Determine the (x, y) coordinate at the center of the cell enclosing the given text.  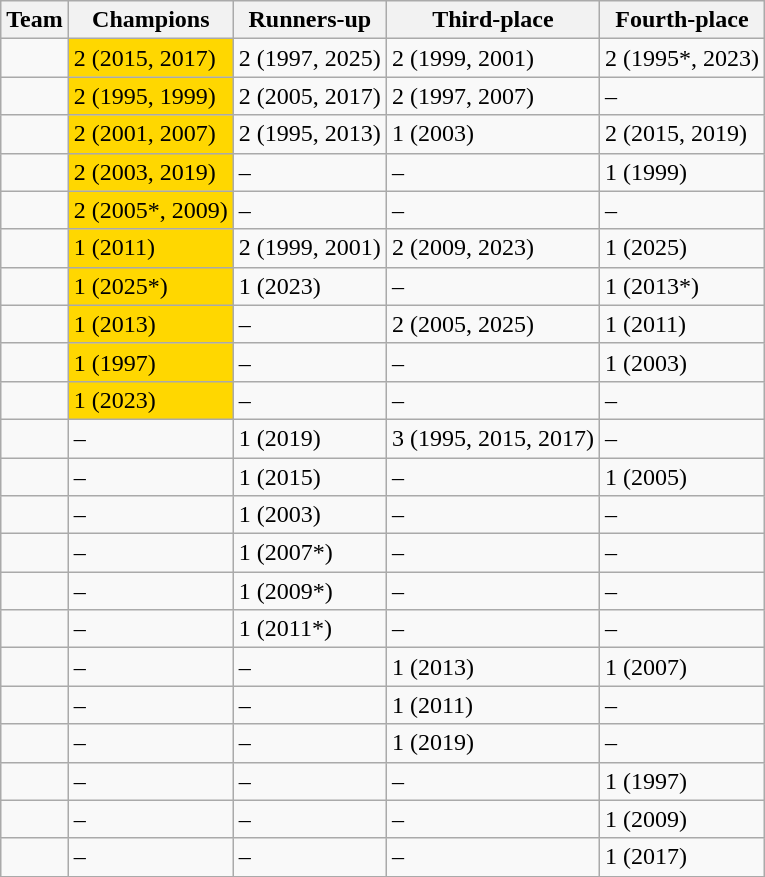
1 (2025) (682, 248)
Team (35, 20)
1 (2009*) (310, 591)
2 (2003, 2019) (150, 172)
1 (2011*) (310, 629)
1 (2015) (310, 477)
2 (2005, 2017) (310, 96)
1 (2007*) (310, 553)
2 (1997, 2025) (310, 58)
2 (2001, 2007) (150, 134)
1 (2025*) (150, 286)
2 (2015, 2017) (150, 58)
2 (1997, 2007) (492, 96)
2 (2005, 2025) (492, 324)
2 (2005*, 2009) (150, 210)
2 (1995, 1999) (150, 96)
2 (1995, 2013) (310, 134)
1 (1999) (682, 172)
Runners-up (310, 20)
Third-place (492, 20)
1 (2013*) (682, 286)
Fourth-place (682, 20)
Champions (150, 20)
2 (2015, 2019) (682, 134)
3 (1995, 2015, 2017) (492, 438)
1 (2017) (682, 857)
1 (2007) (682, 667)
1 (2009) (682, 819)
2 (2009, 2023) (492, 248)
1 (2005) (682, 477)
2 (1995*, 2023) (682, 58)
